Provide the (X, Y) coordinate of the cell's center where the given text is located.  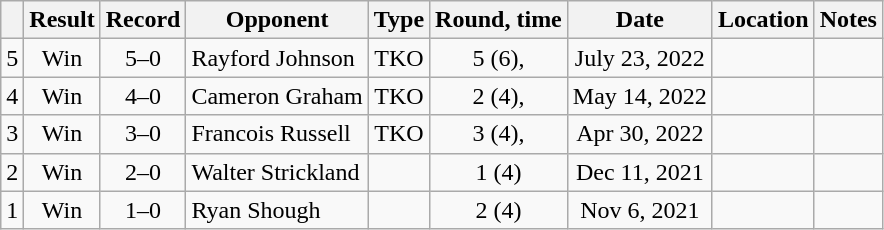
Francois Russell (277, 134)
2 (12, 172)
Walter Strickland (277, 172)
Opponent (277, 20)
Cameron Graham (277, 96)
Ryan Shough (277, 210)
May 14, 2022 (640, 96)
5 (12, 58)
4–0 (143, 96)
Round, time (499, 20)
3–0 (143, 134)
2–0 (143, 172)
2 (4) (499, 210)
Dec 11, 2021 (640, 172)
Type (398, 20)
Location (763, 20)
2 (4), (499, 96)
4 (12, 96)
1 (12, 210)
Record (143, 20)
3 (4), (499, 134)
Date (640, 20)
Apr 30, 2022 (640, 134)
Nov 6, 2021 (640, 210)
1 (4) (499, 172)
Result (62, 20)
Rayford Johnson (277, 58)
July 23, 2022 (640, 58)
5 (6), (499, 58)
1–0 (143, 210)
3 (12, 134)
5–0 (143, 58)
Notes (848, 20)
